Search for the cell housing the specified text and yield its [x, y] center coordinate. 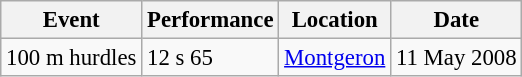
Event [72, 20]
Performance [210, 20]
100 m hurdles [72, 58]
Date [456, 20]
11 May 2008 [456, 58]
Location [335, 20]
12 s 65 [210, 58]
Montgeron [335, 58]
